Locate the cell with the specified text and output its [x, y] center coordinate. 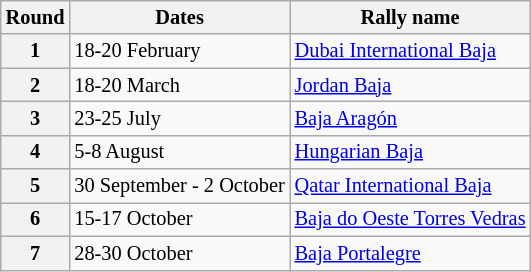
23-25 July [179, 118]
5-8 August [179, 152]
7 [36, 253]
4 [36, 152]
30 September - 2 October [179, 186]
Dates [179, 17]
2 [36, 85]
18-20 February [179, 51]
5 [36, 186]
Baja do Oeste Torres Vedras [410, 219]
18-20 March [179, 85]
Hungarian Baja [410, 152]
6 [36, 219]
Baja Portalegre [410, 253]
Round [36, 17]
15-17 October [179, 219]
1 [36, 51]
Rally name [410, 17]
28-30 October [179, 253]
Jordan Baja [410, 85]
Baja Aragón [410, 118]
Dubai International Baja [410, 51]
Qatar International Baja [410, 186]
3 [36, 118]
